Extract the [X, Y] coordinate from the center of the cell holding the provided text.  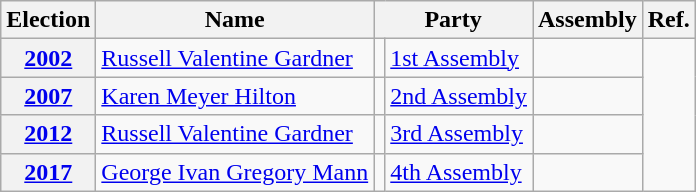
George Ivan Gregory Mann [235, 172]
2017 [48, 172]
Election [48, 20]
4th Assembly [459, 172]
1st Assembly [459, 58]
Karen Meyer Hilton [235, 96]
2nd Assembly [459, 96]
2002 [48, 58]
Name [235, 20]
Ref. [668, 20]
Party [454, 20]
2007 [48, 96]
Assembly [587, 20]
2012 [48, 134]
3rd Assembly [459, 134]
